Return [x, y] of the center of cell containing provided text 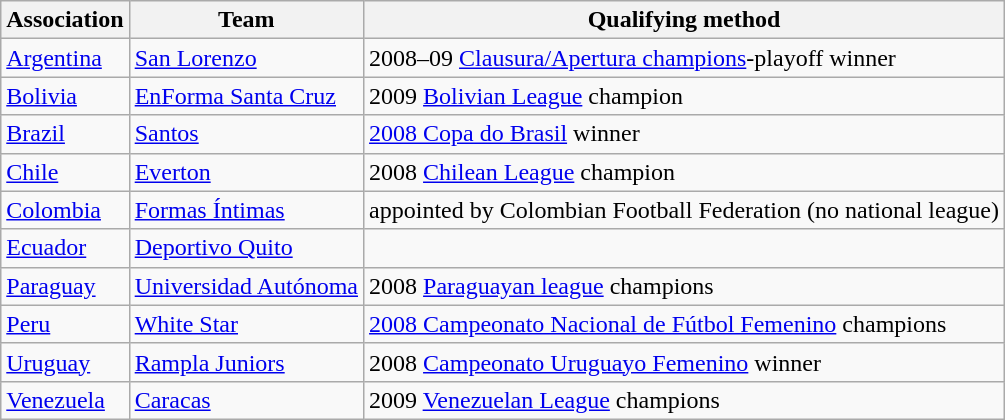
2008–09 Clausura/Apertura champions-playoff winner [684, 58]
Argentina [65, 58]
Team [246, 20]
Paraguay [65, 286]
Universidad Autónoma [246, 286]
Uruguay [65, 362]
Ecuador [65, 248]
appointed by Colombian Football Federation (no national league) [684, 210]
EnForma Santa Cruz [246, 96]
Qualifying method [684, 20]
Brazil [65, 134]
Venezuela [65, 400]
2009 Bolivian League champion [684, 96]
2008 Campeonato Uruguayo Femenino winner [684, 362]
Association [65, 20]
Chile [65, 172]
Santos [246, 134]
Everton [246, 172]
2008 Paraguayan league champions [684, 286]
Rampla Juniors [246, 362]
White Star [246, 324]
Bolivia [65, 96]
2009 Venezuelan League champions [684, 400]
Colombia [65, 210]
Formas Íntimas [246, 210]
Deportivo Quito [246, 248]
2008 Chilean League champion [684, 172]
Caracas [246, 400]
2008 Copa do Brasil winner [684, 134]
Peru [65, 324]
2008 Campeonato Nacional de Fútbol Femenino champions [684, 324]
San Lorenzo [246, 58]
